Locate the cell with the specified text and output its (X, Y) center coordinate. 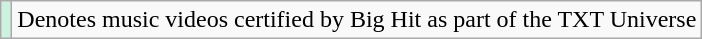
Denotes music videos certified by Big Hit as part of the TXT Universe (357, 20)
